For the text-containing cell, return its midpoint in (x, y) coordinate format. 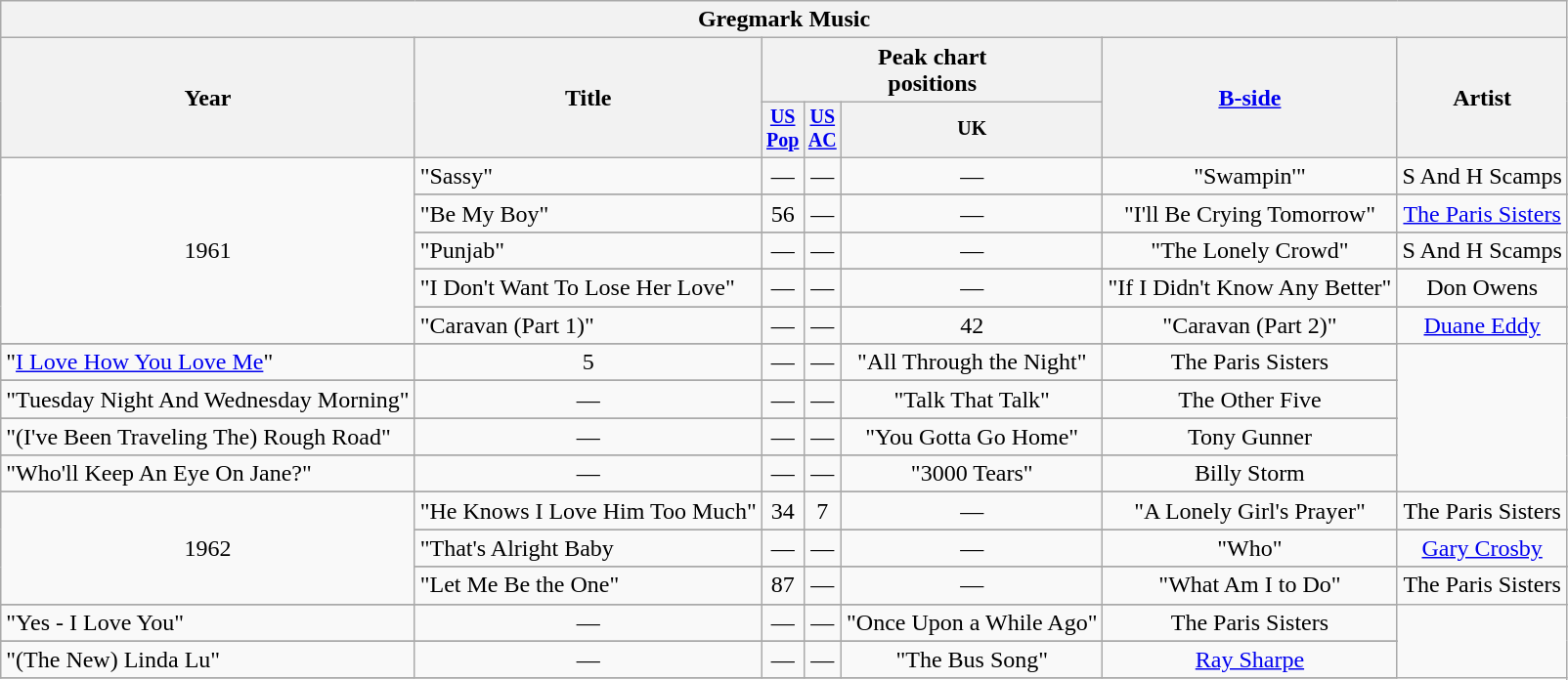
"Swampin'" (1249, 176)
USAC (822, 129)
"The Lonely Crowd" (1249, 250)
"Be My Boy" (588, 213)
5 (588, 362)
"He Knows I Love Him Too Much" (588, 511)
"If I Didn't Know Any Better" (1249, 288)
"Once Upon a While Ago" (972, 622)
"I'll Be Crying Tomorrow" (1249, 213)
"Let Me Be the One" (588, 585)
Year (207, 98)
"Who'll Keep An Eye On Jane?" (207, 474)
UK (972, 129)
Peak chartpositions (933, 70)
Duane Eddy (1482, 325)
Tony Gunner (1249, 437)
"Who" (1249, 548)
"Sassy" (588, 176)
"Talk That Talk" (972, 400)
34 (782, 511)
"Punjab" (588, 250)
"3000 Tears" (972, 474)
"That's Alright Baby (588, 548)
"The Bus Song" (972, 659)
Gregmark Music (784, 20)
B-side (1249, 98)
1961 (207, 250)
Title (588, 98)
87 (782, 585)
"Tuesday Night And Wednesday Morning" (207, 400)
USPop (782, 129)
Artist (1482, 98)
1962 (207, 548)
"All Through the Night" (972, 362)
56 (782, 213)
7 (822, 511)
Billy Storm (1249, 474)
"Caravan (Part 1)" (588, 325)
"What Am I to Do" (1249, 585)
"(The New) Linda Lu" (207, 659)
"You Gotta Go Home" (972, 437)
Gary Crosby (1482, 548)
Don Owens (1482, 288)
"Caravan (Part 2)" (1249, 325)
"I Don't Want To Lose Her Love" (588, 288)
42 (972, 325)
Ray Sharpe (1249, 659)
"(I've Been Traveling The) Rough Road" (207, 437)
"Yes - I Love You" (207, 622)
"I Love How You Love Me" (207, 362)
"A Lonely Girl's Prayer" (1249, 511)
The Other Five (1249, 400)
